Detect which cell encompasses the target text, then output its (X, Y) center coordinate. 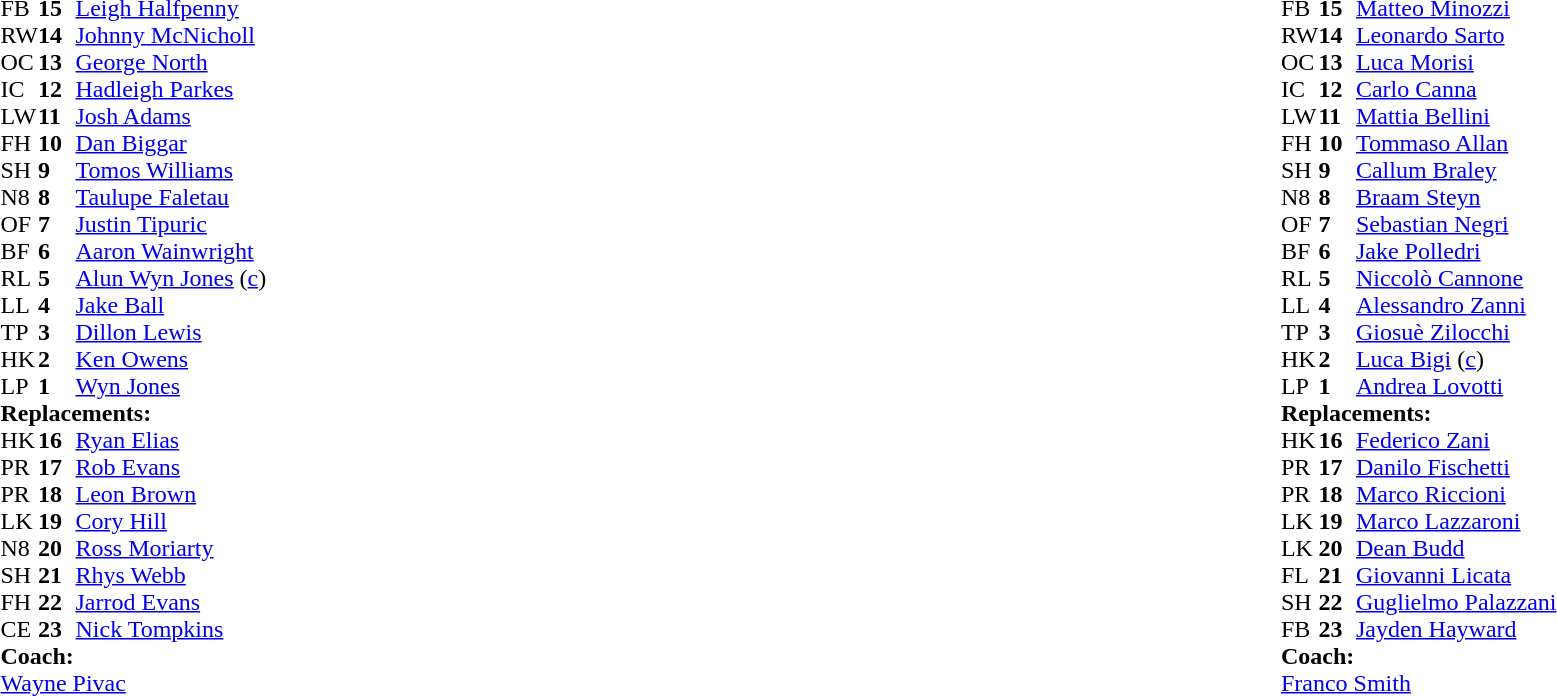
Wyn Jones (172, 386)
Jake Ball (172, 306)
Alessandro Zanni (1456, 306)
Tomos Williams (172, 170)
George North (172, 62)
Guglielmo Palazzani (1456, 602)
Ryan Elias (172, 440)
Hadleigh Parkes (172, 90)
Rhys Webb (172, 576)
Cory Hill (172, 522)
Dan Biggar (172, 144)
Mattia Bellini (1456, 116)
Marco Riccioni (1456, 494)
Rob Evans (172, 468)
Andrea Lovotti (1456, 386)
Braam Steyn (1456, 198)
Giosuè Zilocchi (1456, 332)
Danilo Fischetti (1456, 468)
Taulupe Faletau (172, 198)
Jarrod Evans (172, 602)
Tommaso Allan (1456, 144)
Federico Zani (1456, 440)
Giovanni Licata (1456, 576)
Marco Lazzaroni (1456, 522)
FL (1300, 576)
Jake Polledri (1456, 252)
Callum Braley (1456, 170)
Niccolò Cannone (1456, 278)
FB (1300, 630)
Luca Bigi (c) (1456, 360)
Jayden Hayward (1456, 630)
Dillon Lewis (172, 332)
CE (19, 630)
Nick Tompkins (172, 630)
Carlo Canna (1456, 90)
Ken Owens (172, 360)
Dean Budd (1456, 548)
Justin Tipuric (172, 224)
Alun Wyn Jones (c) (172, 278)
Ross Moriarty (172, 548)
Luca Morisi (1456, 62)
Sebastian Negri (1456, 224)
Johnny McNicholl (172, 36)
Josh Adams (172, 116)
Leon Brown (172, 494)
Aaron Wainwright (172, 252)
Leonardo Sarto (1456, 36)
